Capture the cell that displays the provided text and extract its [X, Y] central coordinate. 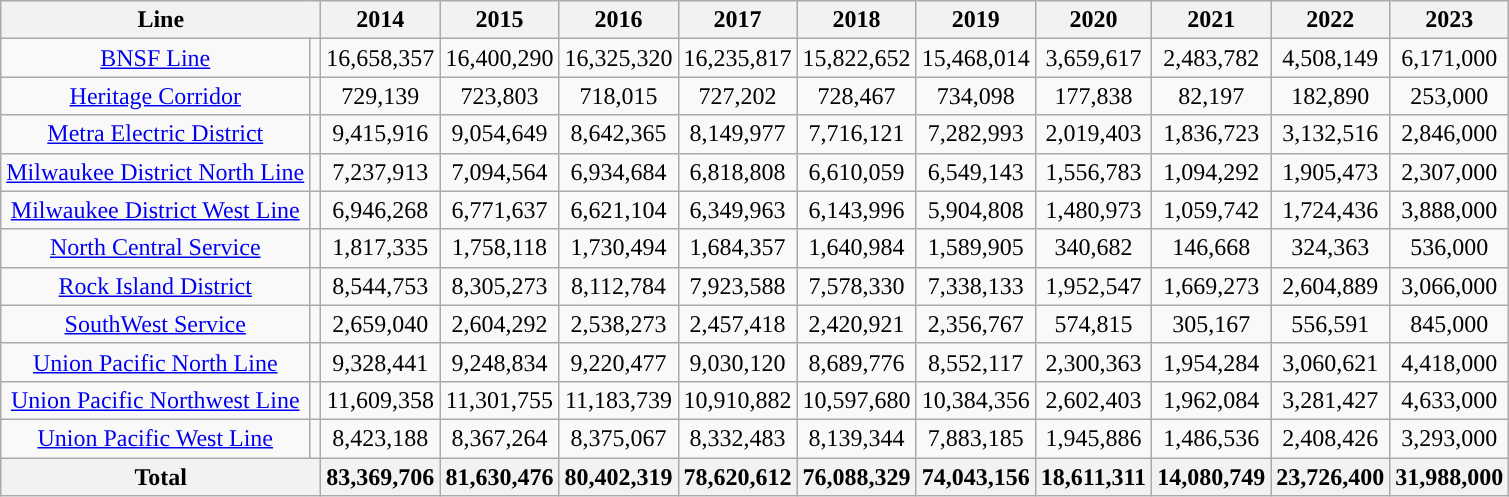
23,726,400 [1330, 477]
82,197 [1212, 96]
Metra Electric District [156, 134]
81,630,476 [500, 477]
1,730,494 [618, 248]
1,836,723 [1212, 134]
9,220,477 [618, 362]
4,508,149 [1330, 58]
3,060,621 [1330, 362]
734,098 [976, 96]
2,019,403 [1093, 134]
1,640,984 [856, 248]
7,338,133 [976, 286]
6,171,000 [1450, 58]
574,815 [1093, 324]
182,890 [1330, 96]
11,609,358 [380, 400]
5,904,808 [976, 210]
6,818,808 [738, 172]
76,088,329 [856, 477]
305,167 [1212, 324]
Milwaukee District West Line [156, 210]
1,486,536 [1212, 438]
74,043,156 [976, 477]
1,094,292 [1212, 172]
6,349,963 [738, 210]
3,281,427 [1330, 400]
2023 [1450, 20]
SouthWest Service [156, 324]
729,139 [380, 96]
1,952,547 [1093, 286]
2,307,000 [1450, 172]
16,235,817 [738, 58]
7,282,993 [976, 134]
1,684,357 [738, 248]
718,015 [618, 96]
8,149,977 [738, 134]
6,934,684 [618, 172]
6,946,268 [380, 210]
Union Pacific Northwest Line [156, 400]
2020 [1093, 20]
2014 [380, 20]
14,080,749 [1212, 477]
80,402,319 [618, 477]
9,030,120 [738, 362]
1,954,284 [1212, 362]
2021 [1212, 20]
78,620,612 [738, 477]
2017 [738, 20]
1,669,273 [1212, 286]
1,059,742 [1212, 210]
723,803 [500, 96]
15,822,652 [856, 58]
6,621,104 [618, 210]
10,597,680 [856, 400]
2019 [976, 20]
146,668 [1212, 248]
Milwaukee District North Line [156, 172]
1,758,118 [500, 248]
177,838 [1093, 96]
1,905,473 [1330, 172]
2,846,000 [1450, 134]
1,556,783 [1093, 172]
8,642,365 [618, 134]
Total [161, 477]
8,332,483 [738, 438]
4,633,000 [1450, 400]
11,301,755 [500, 400]
9,054,649 [500, 134]
8,689,776 [856, 362]
2022 [1330, 20]
7,883,185 [976, 438]
556,591 [1330, 324]
2016 [618, 20]
11,183,739 [618, 400]
7,923,588 [738, 286]
2,538,273 [618, 324]
9,415,916 [380, 134]
8,305,273 [500, 286]
31,988,000 [1450, 477]
2,408,426 [1330, 438]
8,423,188 [380, 438]
3,293,000 [1450, 438]
1,817,335 [380, 248]
3,132,516 [1330, 134]
2015 [500, 20]
Union Pacific North Line [156, 362]
1,962,084 [1212, 400]
3,888,000 [1450, 210]
9,328,441 [380, 362]
8,544,753 [380, 286]
2,457,418 [738, 324]
324,363 [1330, 248]
2,602,403 [1093, 400]
Rock Island District [156, 286]
7,094,564 [500, 172]
Union Pacific West Line [156, 438]
16,325,320 [618, 58]
North Central Service [156, 248]
BNSF Line [156, 58]
253,000 [1450, 96]
4,418,000 [1450, 362]
6,143,996 [856, 210]
7,237,913 [380, 172]
2,420,921 [856, 324]
2018 [856, 20]
8,367,264 [500, 438]
2,604,292 [500, 324]
Line [161, 20]
15,468,014 [976, 58]
8,112,784 [618, 286]
6,610,059 [856, 172]
727,202 [738, 96]
83,369,706 [380, 477]
18,611,311 [1093, 477]
1,724,436 [1330, 210]
340,682 [1093, 248]
8,552,117 [976, 362]
2,604,889 [1330, 286]
10,384,356 [976, 400]
536,000 [1450, 248]
9,248,834 [500, 362]
16,658,357 [380, 58]
16,400,290 [500, 58]
2,659,040 [380, 324]
1,480,973 [1093, 210]
728,467 [856, 96]
2,356,767 [976, 324]
3,066,000 [1450, 286]
Heritage Corridor [156, 96]
6,771,637 [500, 210]
1,945,886 [1093, 438]
2,483,782 [1212, 58]
6,549,143 [976, 172]
845,000 [1450, 324]
8,375,067 [618, 438]
1,589,905 [976, 248]
8,139,344 [856, 438]
7,716,121 [856, 134]
7,578,330 [856, 286]
10,910,882 [738, 400]
3,659,617 [1093, 58]
2,300,363 [1093, 362]
